Output the [x, y] coordinate of the center of the cell containing the given text.  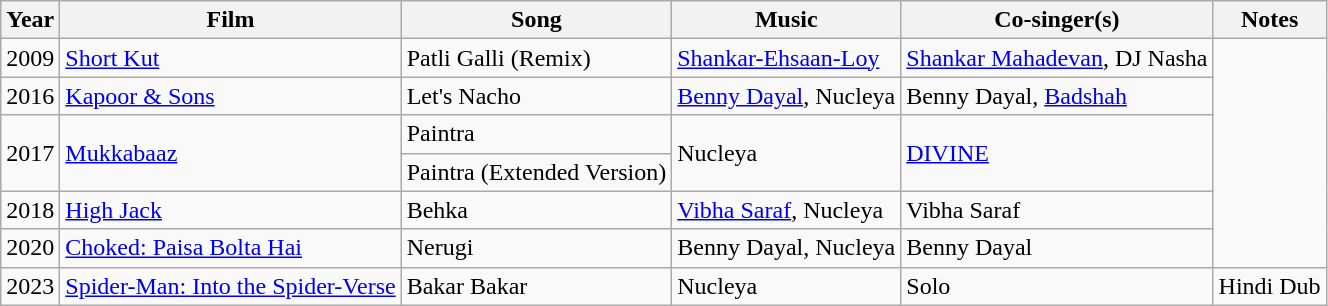
Vibha Saraf, Nucleya [786, 210]
Nerugi [536, 248]
Year [30, 20]
Short Kut [230, 58]
Music [786, 20]
Spider-Man: Into the Spider-Verse [230, 286]
2017 [30, 153]
DIVINE [1057, 153]
Vibha Saraf [1057, 210]
2023 [30, 286]
Notes [1270, 20]
Benny Dayal [1057, 248]
Benny Dayal, Badshah [1057, 96]
High Jack [230, 210]
Film [230, 20]
Mukkabaaz [230, 153]
Paintra (Extended Version) [536, 172]
2009 [30, 58]
Choked: Paisa Bolta Hai [230, 248]
2018 [30, 210]
Shankar Mahadevan, DJ Nasha [1057, 58]
Co-singer(s) [1057, 20]
Behka [536, 210]
Paintra [536, 134]
Let's Nacho [536, 96]
2020 [30, 248]
Song [536, 20]
Bakar Bakar [536, 286]
2016 [30, 96]
Patli Galli (Remix) [536, 58]
Solo [1057, 286]
Hindi Dub [1270, 286]
Kapoor & Sons [230, 96]
Shankar-Ehsaan-Loy [786, 58]
